Extract the [X, Y] coordinate from the center of the cell holding the provided text.  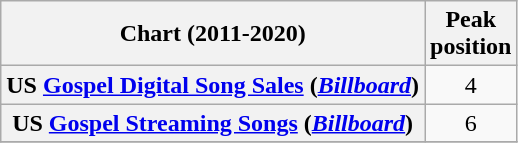
US Gospel Digital Song Sales (Billboard) [213, 85]
6 [471, 123]
Peakposition [471, 34]
4 [471, 85]
Chart (2011-2020) [213, 34]
US Gospel Streaming Songs (Billboard) [213, 123]
